Output the (X, Y) coordinate of the center of the cell containing the given text.  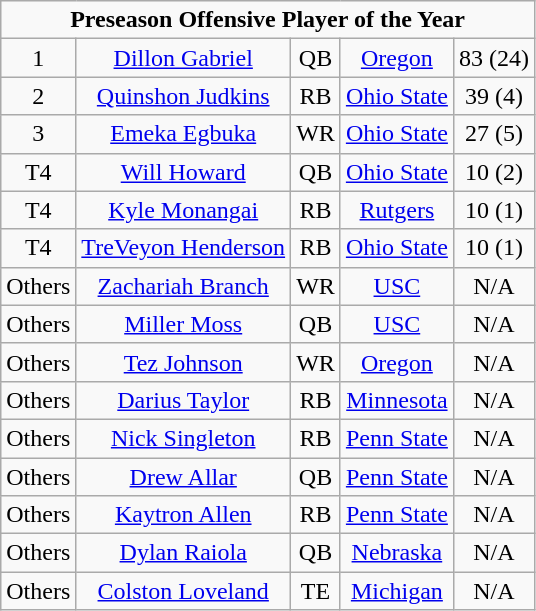
Darius Taylor (184, 400)
Preseason Offensive Player of the Year (268, 20)
Michigan (396, 591)
1 (38, 58)
Zachariah Branch (184, 286)
Quinshon Judkins (184, 96)
Minnesota (396, 400)
Tez Johnson (184, 362)
Nick Singleton (184, 438)
TE (316, 591)
Rutgers (396, 210)
Kaytron Allen (184, 515)
Miller Moss (184, 324)
83 (24) (494, 58)
Kyle Monangai (184, 210)
Dillon Gabriel (184, 58)
Will Howard (184, 172)
Dylan Raiola (184, 553)
39 (4) (494, 96)
Nebraska (396, 553)
3 (38, 134)
27 (5) (494, 134)
Colston Loveland (184, 591)
10 (2) (494, 172)
TreVeyon Henderson (184, 248)
2 (38, 96)
Emeka Egbuka (184, 134)
Drew Allar (184, 477)
